Determine the (X, Y) coordinate at the center of the cell enclosing the given text.  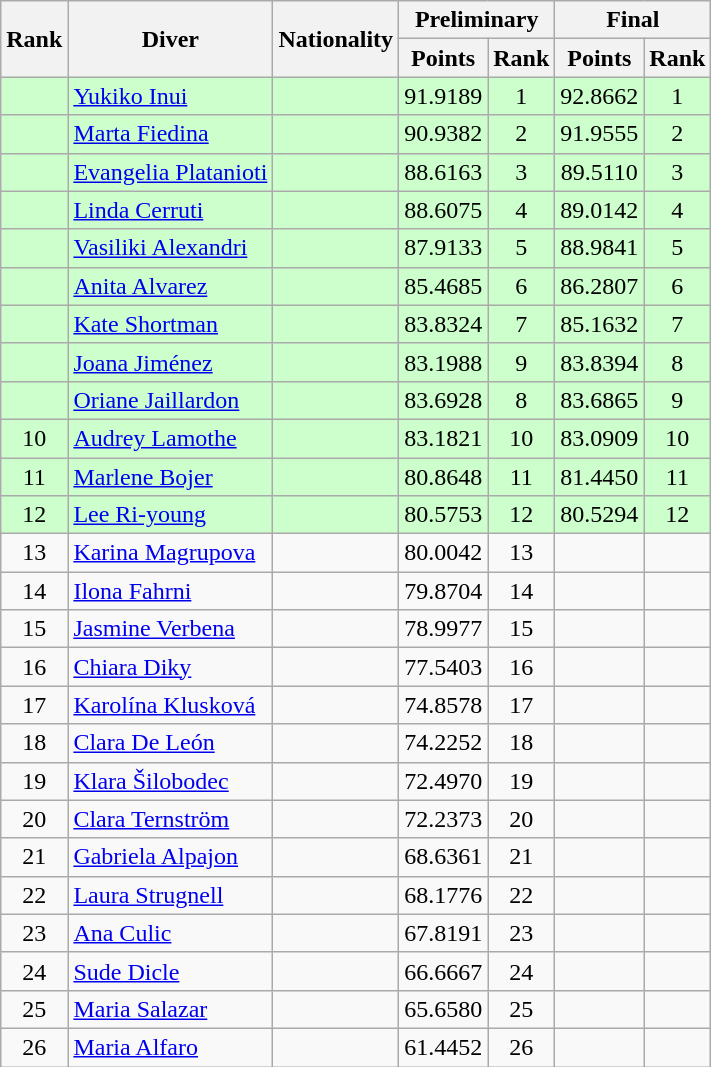
Marlene Bojer (170, 477)
Karina Magrupova (170, 553)
91.9555 (600, 134)
91.9189 (444, 96)
Chiara Diky (170, 667)
83.6865 (600, 400)
78.9977 (444, 629)
Lee Ri-young (170, 515)
83.1821 (444, 438)
74.8578 (444, 705)
83.6928 (444, 400)
Karolína Klusková (170, 705)
68.6361 (444, 857)
Joana Jiménez (170, 362)
Marta Fiedina (170, 134)
72.4970 (444, 781)
80.5753 (444, 515)
Jasmine Verbena (170, 629)
83.8324 (444, 324)
61.4452 (444, 1047)
83.1988 (444, 362)
83.0909 (600, 438)
72.2373 (444, 819)
86.2807 (600, 286)
74.2252 (444, 743)
Maria Alfaro (170, 1047)
79.8704 (444, 591)
Vasiliki Alexandri (170, 248)
Kate Shortman (170, 324)
Clara Ternström (170, 819)
Clara De León (170, 743)
85.4685 (444, 286)
Preliminary (477, 20)
Audrey Lamothe (170, 438)
Anita Alvarez (170, 286)
90.9382 (444, 134)
85.1632 (600, 324)
Oriane Jaillardon (170, 400)
Sude Dicle (170, 971)
80.0042 (444, 553)
81.4450 (600, 477)
89.5110 (600, 172)
66.6667 (444, 971)
Laura Strugnell (170, 895)
92.8662 (600, 96)
67.8191 (444, 933)
88.6163 (444, 172)
Klara Šilobodec (170, 781)
80.8648 (444, 477)
77.5403 (444, 667)
Maria Salazar (170, 1009)
88.9841 (600, 248)
Linda Cerruti (170, 210)
Nationality (336, 39)
65.6580 (444, 1009)
88.6075 (444, 210)
68.1776 (444, 895)
Evangelia Platanioti (170, 172)
Ilona Fahrni (170, 591)
80.5294 (600, 515)
Final (633, 20)
Yukiko Inui (170, 96)
Ana Culic (170, 933)
83.8394 (600, 362)
Gabriela Alpajon (170, 857)
89.0142 (600, 210)
Diver (170, 39)
87.9133 (444, 248)
